Detect which cell encompasses the target text, then output its (X, Y) center coordinate. 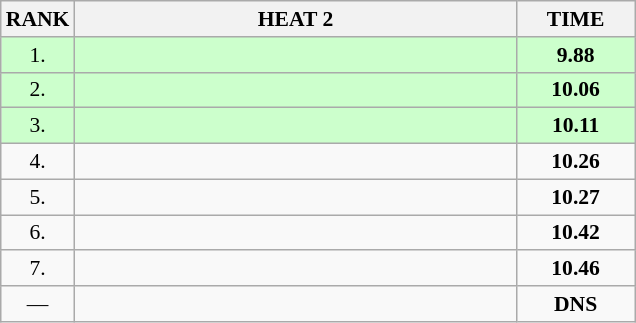
2. (38, 90)
10.46 (576, 269)
10.06 (576, 90)
4. (38, 162)
10.26 (576, 162)
3. (38, 126)
5. (38, 197)
DNS (576, 304)
— (38, 304)
7. (38, 269)
9.88 (576, 55)
1. (38, 55)
HEAT 2 (295, 19)
6. (38, 233)
10.11 (576, 126)
10.42 (576, 233)
TIME (576, 19)
10.27 (576, 197)
RANK (38, 19)
